Extract the (X, Y) coordinate from the center of the cell holding the provided text.  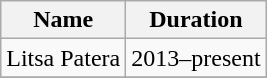
Duration (196, 20)
Litsa Patera (64, 58)
Name (64, 20)
2013–present (196, 58)
